Scan for the cell matching the given text and deliver its [x, y] coordinate at center. 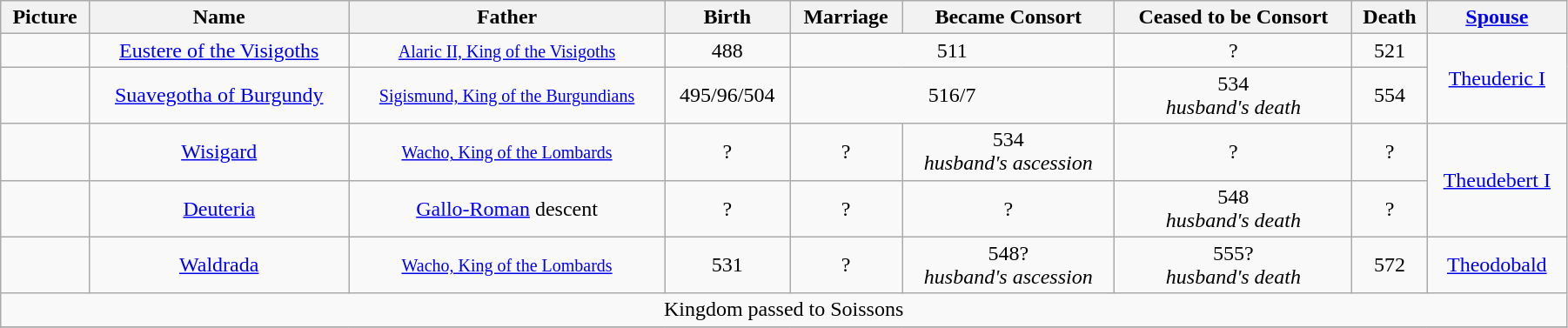
Theodobald [1497, 264]
521 [1390, 50]
Ceased to be Consort [1234, 17]
548?husband's ascession [1008, 264]
516/7 [952, 96]
Picture [45, 17]
Death [1390, 17]
Theudebert I [1497, 180]
511 [952, 50]
Gallo-Roman descent [506, 209]
531 [727, 264]
554 [1390, 96]
Suavegotha of Burgundy [219, 96]
548husband's death [1234, 209]
Marriage [846, 17]
Deuteria [219, 209]
488 [727, 50]
Birth [727, 17]
Spouse [1497, 17]
Waldrada [219, 264]
Wisigard [219, 151]
572 [1390, 264]
Father [506, 17]
Sigismund, King of the Burgundians [506, 96]
Eustere of the Visigoths [219, 50]
534husband's death [1234, 96]
Became Consort [1008, 17]
Name [219, 17]
534husband's ascession [1008, 151]
Theuderic I [1497, 78]
Kingdom passed to Soissons [784, 310]
555?husband's death [1234, 264]
495/96/504 [727, 96]
Alaric II, King of the Visigoths [506, 50]
